Provide the [X, Y] coordinate of the cell's center where the given text is located.  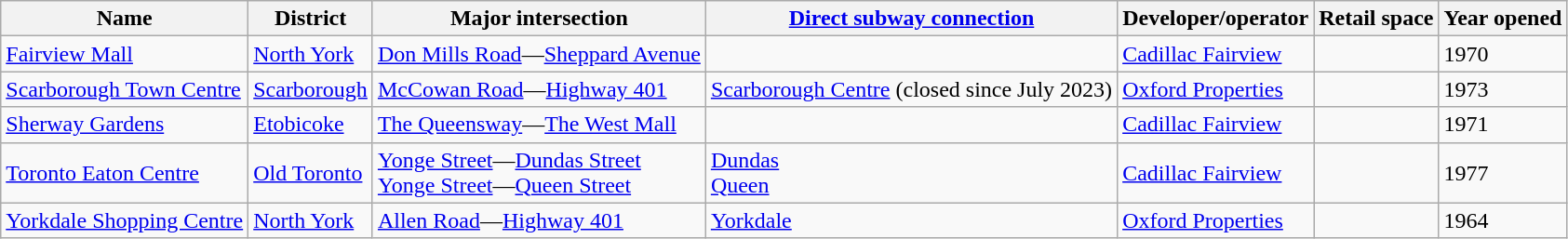
McCowan Road—Highway 401 [539, 89]
Old Toronto [311, 173]
Don Mills Road—Sheppard Avenue [539, 54]
Yorkdale [911, 220]
Yonge Street—Dundas StreetYonge Street—Queen Street [539, 173]
1973 [1503, 89]
Yorkdale Shopping Centre [125, 220]
Scarborough Town Centre [125, 89]
Retail space [1376, 19]
Scarborough [311, 89]
Major intersection [539, 19]
District [311, 19]
Fairview Mall [125, 54]
Direct subway connection [911, 19]
1977 [1503, 173]
Etobicoke [311, 125]
Scarborough Centre (closed since July 2023) [911, 89]
DundasQueen [911, 173]
Name [125, 19]
1964 [1503, 220]
Developer/operator [1215, 19]
Year opened [1503, 19]
1971 [1503, 125]
1970 [1503, 54]
Toronto Eaton Centre [125, 173]
The Queensway—The West Mall [539, 125]
Allen Road—Highway 401 [539, 220]
Sherway Gardens [125, 125]
